Identify which cell holds the provided text, then report its (X, Y) central coordinate. 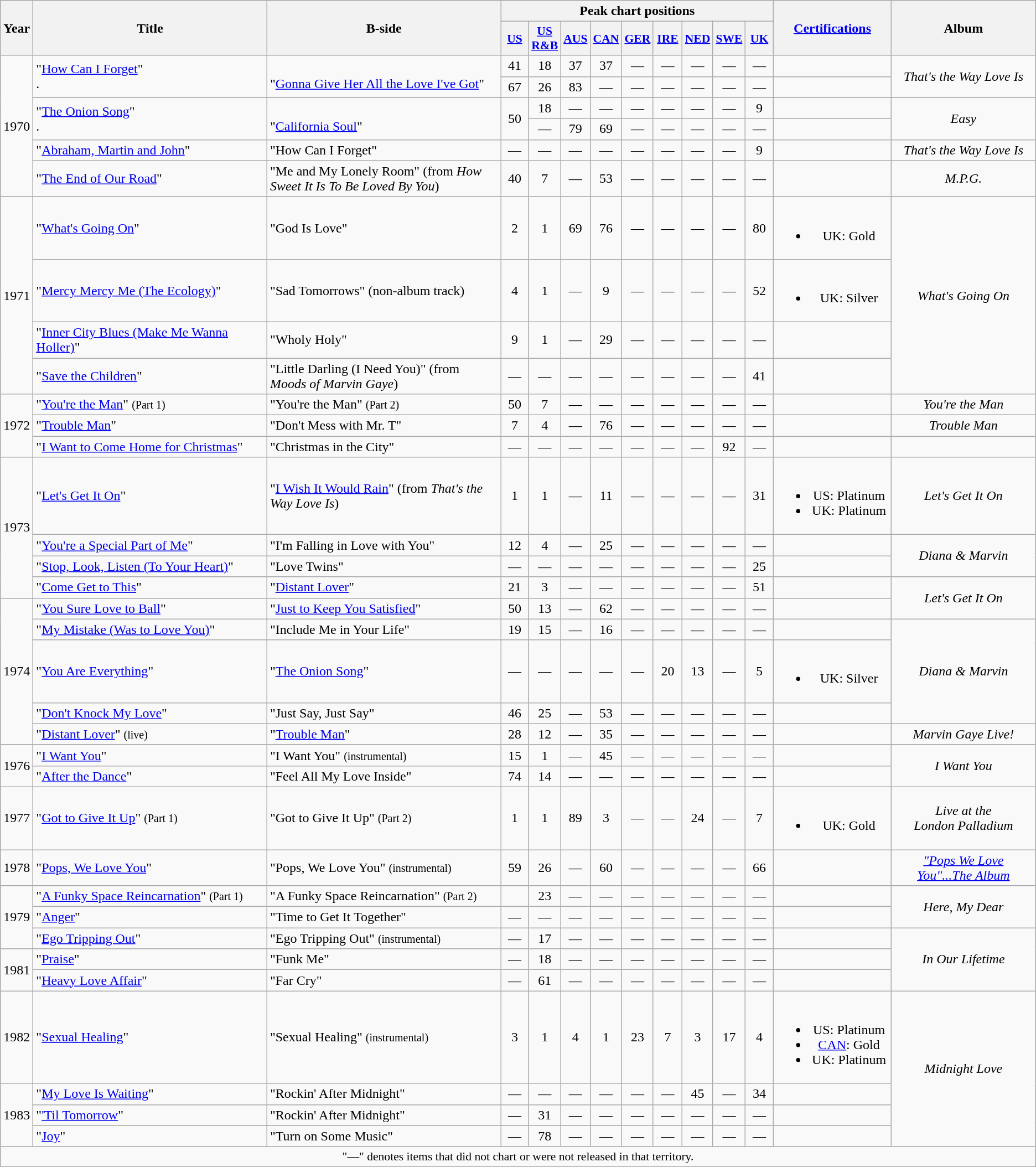
1978 (17, 867)
"Turn on Some Music" (384, 1136)
"Come Get to This" (151, 587)
"I Want You" (instrumental) (384, 755)
1972 (17, 426)
"The End of Our Road" (151, 178)
"Distant Lover" (384, 587)
66 (759, 867)
"Let's Get It On" (151, 496)
Midnight Love (964, 1068)
USR&B (545, 39)
1976 (17, 766)
1982 (17, 1037)
19 (515, 629)
"Anger" (151, 917)
Marvin Gaye Live! (964, 734)
Peak chart positions (638, 11)
79 (576, 129)
60 (607, 867)
"Sexual Healing" (instrumental) (384, 1037)
"Got to Give It Up" (Part 1) (151, 818)
NED (698, 39)
"Funk Me" (384, 959)
"Stop, Look, Listen (To Your Heart)" (151, 566)
"I'm Falling in Love with You" (384, 545)
CAN (607, 39)
"My Mistake (Was to Love You)" (151, 629)
89 (576, 818)
1983 (17, 1115)
"My Love Is Waiting" (151, 1094)
"—" denotes items that did not chart or were not released in that territory. (518, 1156)
51 (759, 587)
"Don't Mess with Mr. T" (384, 426)
"Distant Lover" (live) (151, 734)
78 (545, 1136)
"Feel All My Love Inside" (384, 776)
"California Soul" (384, 118)
"Far Cry" (384, 980)
24 (698, 818)
"You're a Special Part of Me" (151, 545)
"You're the Man" (Part 2) (384, 405)
74 (515, 776)
16 (607, 629)
92 (729, 447)
"Wholy Holy" (384, 340)
"Pops, We Love You" (151, 867)
80 (759, 228)
"Include Me in Your Life" (384, 629)
"After the Dance" (151, 776)
14 (545, 776)
"Just Say, Just Say" (384, 713)
US (515, 39)
1981 (17, 970)
Easy (964, 118)
"You Are Everything" (151, 671)
US: PlatinumUK: Platinum (832, 496)
"You're the Man" (Part 1) (151, 405)
"Time to Get It Together" (384, 917)
"Christmas in the City" (384, 447)
"I Want to Come Home for Christmas" (151, 447)
67 (515, 87)
"Heavy Love Affair" (151, 980)
"God Is Love" (384, 228)
"You Sure Love to Ball" (151, 608)
52 (759, 290)
"Inner City Blues (Make Me Wanna Holler)" (151, 340)
35 (607, 734)
"Ego Tripping Out" (151, 938)
62 (607, 608)
"I Wish It Would Rain" (from That's the Way Love Is) (384, 496)
2 (515, 228)
"Gonna Give Her All the Love I've Got" (384, 76)
"Pops We Love You"...The Album (964, 867)
20 (667, 671)
B-side (384, 28)
Certifications (832, 28)
1979 (17, 917)
"Little Darling (I Need You)" (from Moods of Marvin Gaye) (384, 375)
In Our Lifetime (964, 959)
"I Want You" (151, 755)
"Don't Knock My Love" (151, 713)
"How Can I Forget". (151, 76)
"How Can I Forget" (384, 150)
"Abraham, Martin and John" (151, 150)
Year (17, 28)
"Sexual Healing" (151, 1037)
"Got to Give It Up" (Part 2) (384, 818)
Album (964, 28)
SWE (729, 39)
61 (545, 980)
What's Going On (964, 295)
"What's Going On" (151, 228)
"A Funky Space Reincarnation" (Part 2) (384, 896)
Title (151, 28)
"The Onion Song". (151, 118)
Here, My Dear (964, 907)
1973 (17, 528)
IRE (667, 39)
"Me and My Lonely Room" (from How Sweet It Is To Be Loved By You) (384, 178)
Live at theLondon Palladium (964, 818)
"Ego Tripping Out" (instrumental) (384, 938)
59 (515, 867)
29 (607, 340)
"Pops, We Love You" (instrumental) (384, 867)
1974 (17, 671)
"Joy" (151, 1136)
1970 (17, 126)
AUS (576, 39)
46 (515, 713)
M.P.G. (964, 178)
Trouble Man (964, 426)
UK (759, 39)
"Save the Children" (151, 375)
28 (515, 734)
83 (576, 87)
"Mercy Mercy Me (The Ecology)" (151, 290)
"A Funky Space Reincarnation" (Part 1) (151, 896)
"'Til Tomorrow" (151, 1115)
5 (759, 671)
"The Onion Song" (384, 671)
1977 (17, 818)
"Praise" (151, 959)
"Sad Tomorrows" (non-album track) (384, 290)
You're the Man (964, 405)
GER (638, 39)
34 (759, 1094)
40 (515, 178)
11 (607, 496)
21 (515, 587)
"Love Twins" (384, 566)
1971 (17, 295)
US: PlatinumCAN: GoldUK: Platinum (832, 1037)
I Want You (964, 766)
"Just to Keep You Satisfied" (384, 608)
